Output the [x, y] coordinate of the center of the cell containing the given text.  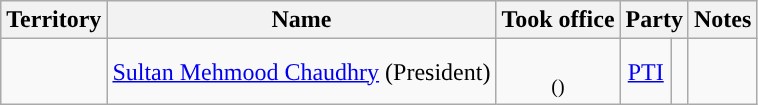
Territory [54, 20]
Party [654, 20]
Name [302, 20]
PTI [646, 72]
Notes [722, 20]
Took office [558, 20]
() [558, 72]
Sultan Mehmood Chaudhry (President) [302, 72]
